Determine the (x, y) coordinate at the center of the cell enclosing the given text.  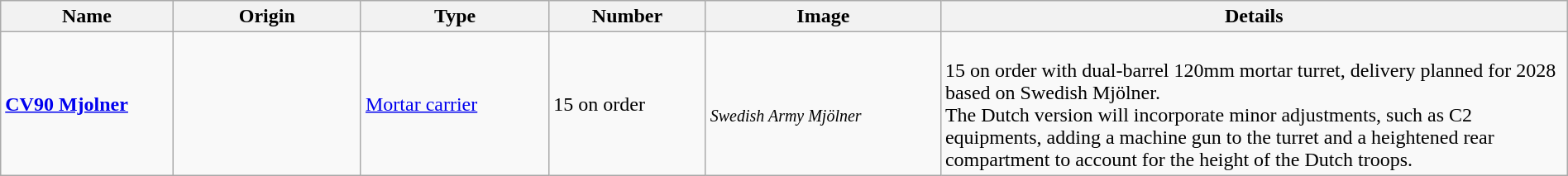
Mortar carrier (455, 104)
Origin (266, 17)
15 on order (627, 104)
Type (455, 17)
Details (1254, 17)
CV90 Mjolner (87, 104)
Image (823, 17)
Swedish Army Mjölner (823, 104)
Name (87, 17)
Number (627, 17)
